Identify which cell holds the provided text, then report its (x, y) central coordinate. 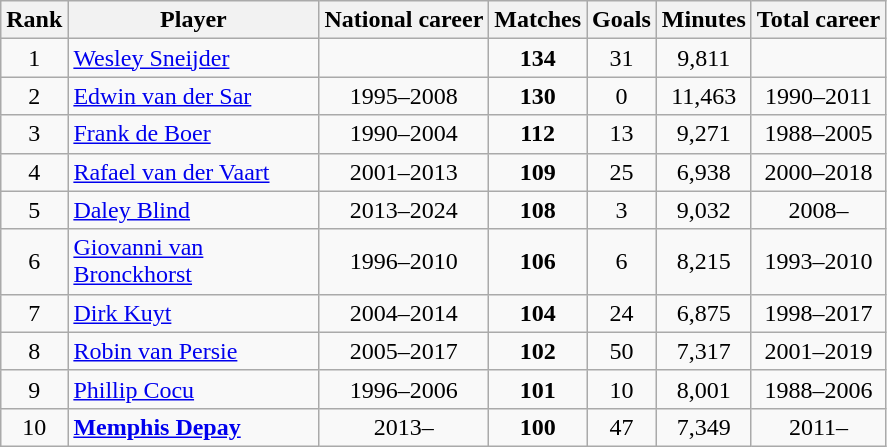
2001–2013 (404, 172)
108 (538, 210)
25 (622, 172)
102 (538, 351)
Phillip Cocu (194, 389)
Matches (538, 20)
Wesley Sneijder (194, 58)
106 (538, 262)
Robin van Persie (194, 351)
Memphis Depay (194, 427)
4 (34, 172)
8,001 (704, 389)
1996–2006 (404, 389)
7 (34, 313)
2013–2024 (404, 210)
1998–2017 (818, 313)
11,463 (704, 96)
13 (622, 134)
Dirk Kuyt (194, 313)
Rank (34, 20)
100 (538, 427)
Frank de Boer (194, 134)
9 (34, 389)
2001–2019 (818, 351)
Goals (622, 20)
Edwin van der Sar (194, 96)
Minutes (704, 20)
9,032 (704, 210)
1990–2011 (818, 96)
134 (538, 58)
0 (622, 96)
101 (538, 389)
2013– (404, 427)
130 (538, 96)
Player (194, 20)
31 (622, 58)
1988–2005 (818, 134)
1995–2008 (404, 96)
1993–2010 (818, 262)
6,875 (704, 313)
National career (404, 20)
7,317 (704, 351)
47 (622, 427)
50 (622, 351)
24 (622, 313)
104 (538, 313)
Giovanni van Bronckhorst (194, 262)
112 (538, 134)
9,271 (704, 134)
Daley Blind (194, 210)
1990–2004 (404, 134)
2011– (818, 427)
1988–2006 (818, 389)
1 (34, 58)
6,938 (704, 172)
Rafael van der Vaart (194, 172)
7,349 (704, 427)
109 (538, 172)
2000–2018 (818, 172)
2004–2014 (404, 313)
Total career (818, 20)
2005–2017 (404, 351)
9,811 (704, 58)
2 (34, 96)
8,215 (704, 262)
8 (34, 351)
2008– (818, 210)
5 (34, 210)
1996–2010 (404, 262)
